Extract the (X, Y) coordinate from the center of the cell holding the provided text.  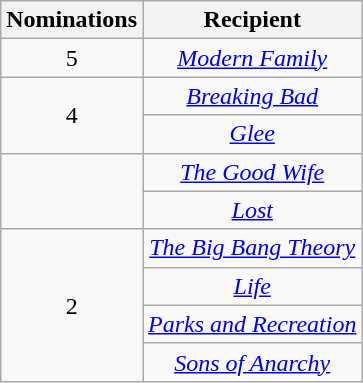
Breaking Bad (252, 96)
Recipient (252, 20)
Nominations (72, 20)
Modern Family (252, 58)
Parks and Recreation (252, 324)
5 (72, 58)
Life (252, 286)
Lost (252, 210)
2 (72, 305)
Glee (252, 134)
Sons of Anarchy (252, 362)
The Big Bang Theory (252, 248)
4 (72, 115)
The Good Wife (252, 172)
